Determine the [x, y] coordinate at the center of the cell enclosing the given text.  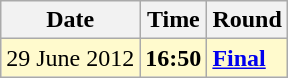
Date [70, 20]
Final [247, 58]
Time [174, 20]
16:50 [174, 58]
Round [247, 20]
29 June 2012 [70, 58]
